Pinpoint the cell where the given text exists, returning its (x, y) midpoint coordinate. 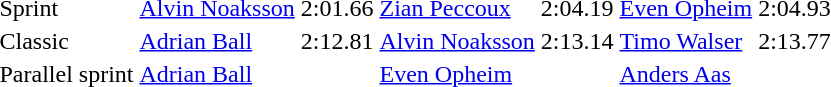
Adrian Ball (217, 41)
Timo Walser (686, 41)
Alvin Noaksson (457, 41)
2:12.81 (337, 41)
2:13.14 (577, 41)
